For the text-containing cell, return its midpoint in (X, Y) coordinate format. 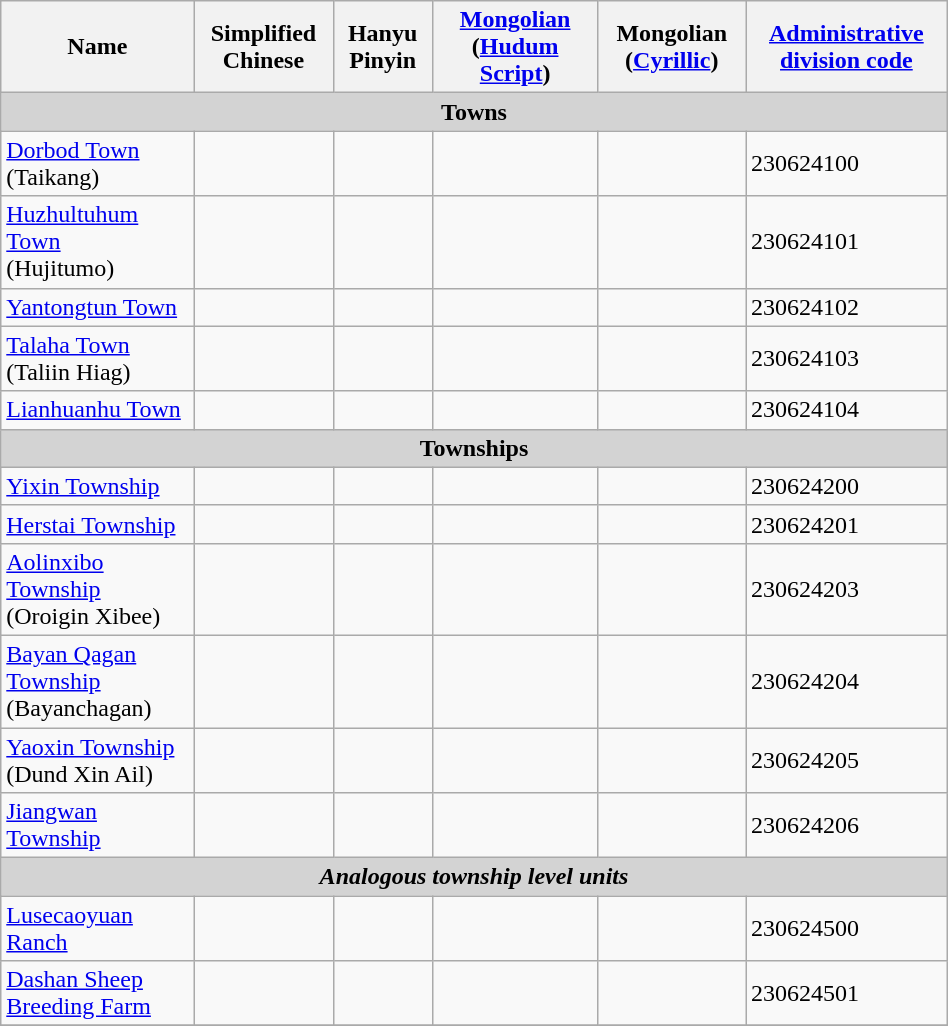
230624501 (847, 994)
Herstai Township (98, 524)
Hanyu Pinyin (382, 47)
230624205 (847, 760)
230624201 (847, 524)
Jiangwan Township (98, 826)
230624102 (847, 307)
230624206 (847, 826)
Yaoxin Township(Dund Xin Ail) (98, 760)
Bayan Qagan Township(Bayanchagan) (98, 681)
Aolinxibo Township(Oroigin Xibee) (98, 589)
Dashan Sheep Breeding Farm (98, 994)
230624104 (847, 410)
Dorbod Town(Taikang) (98, 164)
Towns (474, 112)
230624200 (847, 486)
Yixin Township (98, 486)
230624103 (847, 358)
Name (98, 47)
Talaha Town(Taliin Hiag) (98, 358)
Townships (474, 448)
230624101 (847, 242)
Simplified Chinese (264, 47)
230624500 (847, 928)
Analogous township level units (474, 877)
Mongolian (Hudum Script) (515, 47)
Lianhuanhu Town (98, 410)
230624204 (847, 681)
Lusecaoyuan Ranch (98, 928)
230624203 (847, 589)
230624100 (847, 164)
Mongolian (Cyrillic) (672, 47)
Yantongtun Town (98, 307)
Huzhultuhum Town(Hujitumo) (98, 242)
Administrative division code (847, 47)
